Scan for the cell matching the given text and deliver its (X, Y) coordinate at center. 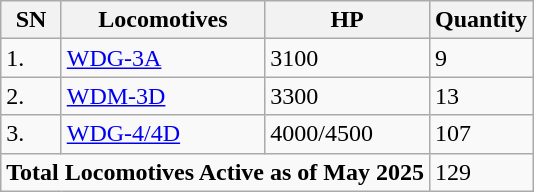
WDG-3A (162, 58)
1. (31, 58)
Locomotives (162, 20)
9 (482, 58)
Total Locomotives Active as of May 2025 (216, 172)
Quantity (482, 20)
129 (482, 172)
SN (31, 20)
107 (482, 134)
13 (482, 96)
3300 (348, 96)
WDG-4/4D (162, 134)
2. (31, 96)
4000/4500 (348, 134)
3100 (348, 58)
HP (348, 20)
3. (31, 134)
WDM-3D (162, 96)
